Find where the given text appears and provide that cell's center as (x, y) coordinate. 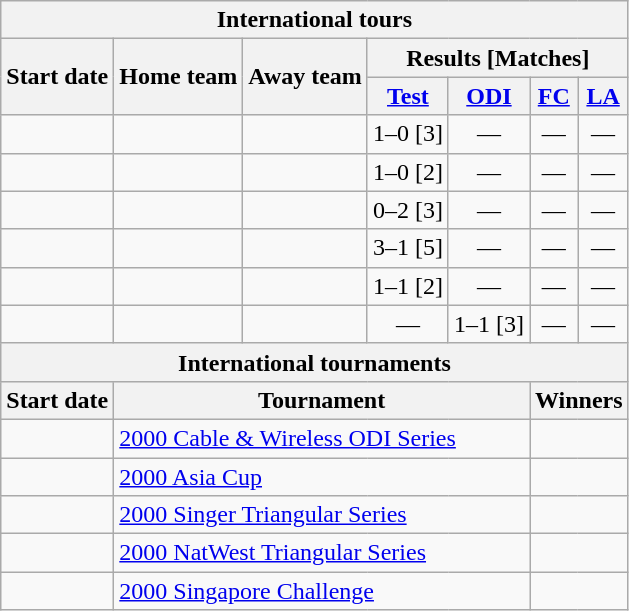
Tournament (322, 400)
2000 NatWest Triangular Series (322, 553)
3–1 [5] (408, 248)
International tournaments (314, 362)
2000 Singer Triangular Series (322, 515)
1–0 [3] (408, 134)
Test (408, 96)
1–1 [3] (488, 324)
LA (603, 96)
2000 Cable & Wireless ODI Series (322, 438)
International tours (314, 20)
Winners (580, 400)
Home team (178, 77)
Away team (306, 77)
2000 Singapore Challenge (322, 591)
1–1 [2] (408, 286)
2000 Asia Cup (322, 477)
FC (554, 96)
ODI (488, 96)
0–2 [3] (408, 210)
Results [Matches] (498, 58)
1–0 [2] (408, 172)
